Search for the cell housing the specified text and yield its (X, Y) center coordinate. 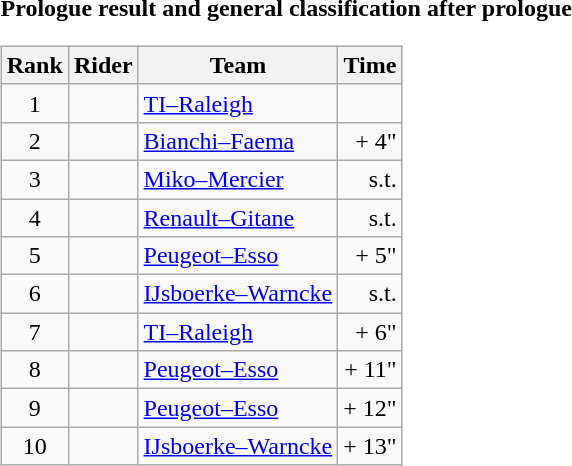
+ 11" (370, 370)
Miko–Mercier (238, 179)
9 (34, 408)
8 (34, 370)
1 (34, 103)
Rider (103, 65)
+ 13" (370, 446)
5 (34, 256)
4 (34, 217)
6 (34, 294)
7 (34, 332)
+ 5" (370, 256)
+ 12" (370, 408)
Team (238, 65)
Time (370, 65)
+ 6" (370, 332)
10 (34, 446)
2 (34, 141)
Rank (34, 65)
Renault–Gitane (238, 217)
3 (34, 179)
+ 4" (370, 141)
Bianchi–Faema (238, 141)
